Search for the cell housing the specified text and yield its (x, y) center coordinate. 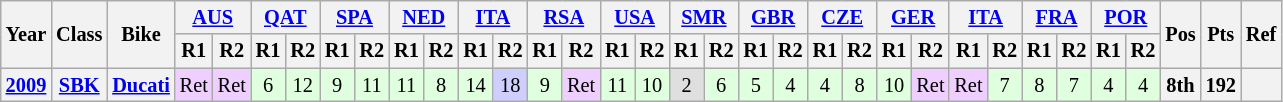
12 (302, 85)
192 (1221, 85)
RSA (564, 17)
SBK (79, 85)
14 (476, 85)
CZE (842, 17)
SMR (704, 17)
FRA (1056, 17)
Ref (1261, 34)
SPA (354, 17)
Pts (1221, 34)
2009 (26, 85)
QAT (286, 17)
Pos (1180, 34)
POR (1126, 17)
18 (510, 85)
AUS (213, 17)
Class (79, 34)
Ducati (140, 85)
NED (424, 17)
2 (686, 85)
GBR (772, 17)
USA (634, 17)
Year (26, 34)
Bike (140, 34)
5 (756, 85)
GER (914, 17)
8th (1180, 85)
